Locate the cell with the specified text and output its (X, Y) center coordinate. 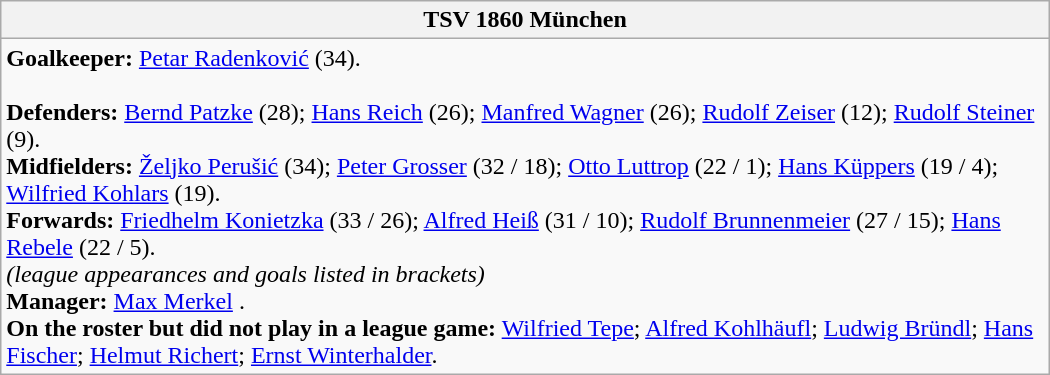
TSV 1860 München (525, 20)
